Scan for the cell matching the given text and deliver its (X, Y) coordinate at center. 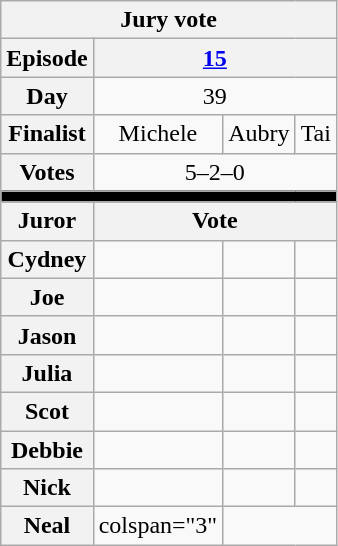
Juror (47, 221)
5–2–0 (214, 172)
Neal (47, 526)
15 (214, 58)
Michele (158, 134)
Jason (47, 335)
Scot (47, 411)
Aubry (259, 134)
Cydney (47, 259)
Nick (47, 488)
Jury vote (169, 20)
Episode (47, 58)
Vote (214, 221)
Votes (47, 172)
Day (47, 96)
Finalist (47, 134)
Tai (316, 134)
Julia (47, 373)
colspan="3" (158, 526)
Debbie (47, 449)
Joe (47, 297)
39 (214, 96)
